From the cell containing the given text, extract its center point as [X, Y] coordinate. 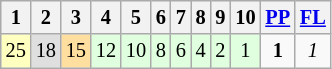
25 [16, 51]
PP [278, 17]
18 [46, 51]
7 [181, 17]
12 [106, 51]
15 [76, 51]
FL [313, 17]
3 [76, 17]
9 [221, 17]
5 [136, 17]
